Provide the [X, Y] coordinate of the cell's center where the given text is located.  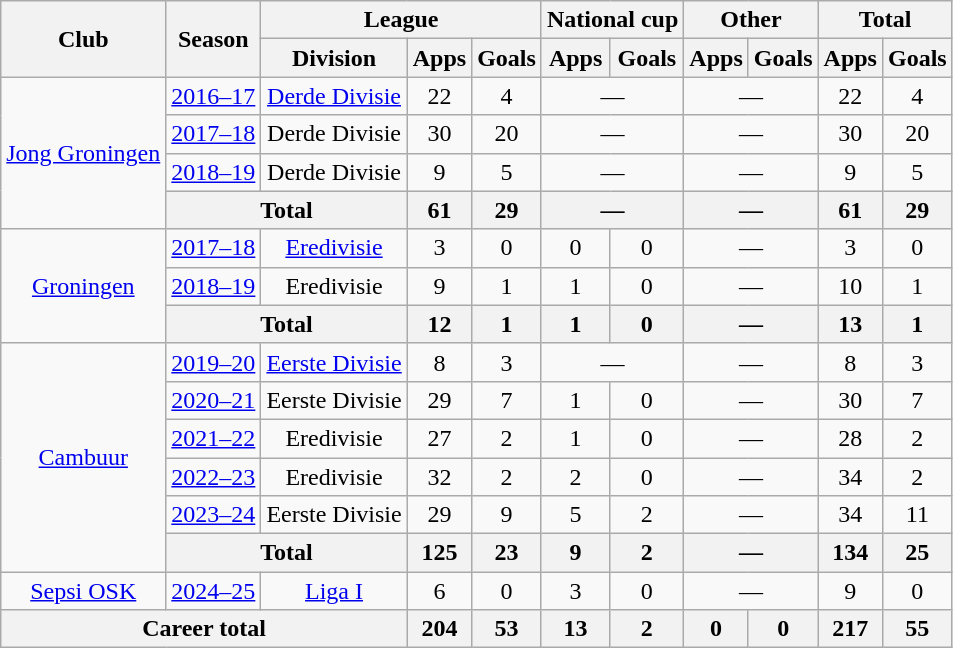
2019–20 [214, 362]
53 [507, 629]
2023–24 [214, 515]
10 [850, 286]
2022–23 [214, 477]
Club [84, 39]
27 [439, 438]
Groningen [84, 286]
National cup [612, 20]
2020–21 [214, 400]
28 [850, 438]
125 [439, 553]
Other [751, 20]
2021–22 [214, 438]
55 [917, 629]
Sepsi OSK [84, 591]
Division [334, 58]
217 [850, 629]
Career total [204, 629]
Jong Groningen [84, 153]
Cambuur [84, 457]
25 [917, 553]
11 [917, 515]
Liga I [334, 591]
6 [439, 591]
134 [850, 553]
Season [214, 39]
23 [507, 553]
2024–25 [214, 591]
2016–17 [214, 96]
12 [439, 324]
32 [439, 477]
League [402, 20]
204 [439, 629]
